Output the (X, Y) coordinate of the center of the cell containing the given text.  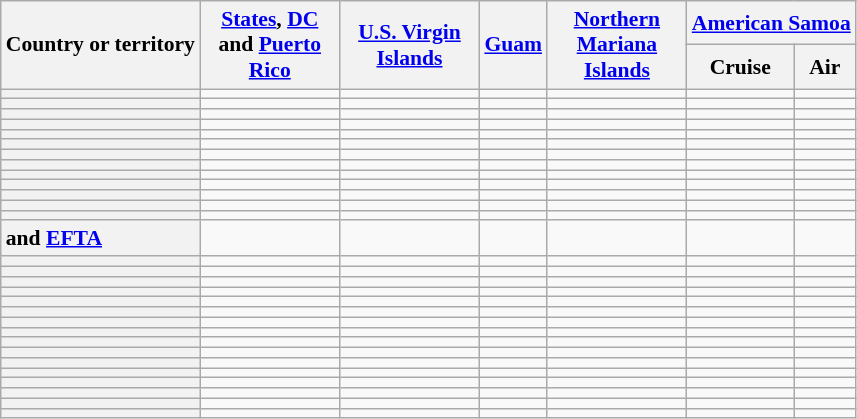
American Samoa (772, 23)
Country or territory (100, 45)
Guam (513, 45)
U.S. Virgin Islands (410, 45)
States, DC and Puerto Rico (270, 45)
Northern Mariana Islands (617, 45)
Cruise (740, 67)
Air (825, 67)
and EFTA (100, 239)
